Provide the (x, y) coordinate of the cell's center where the given text is located.  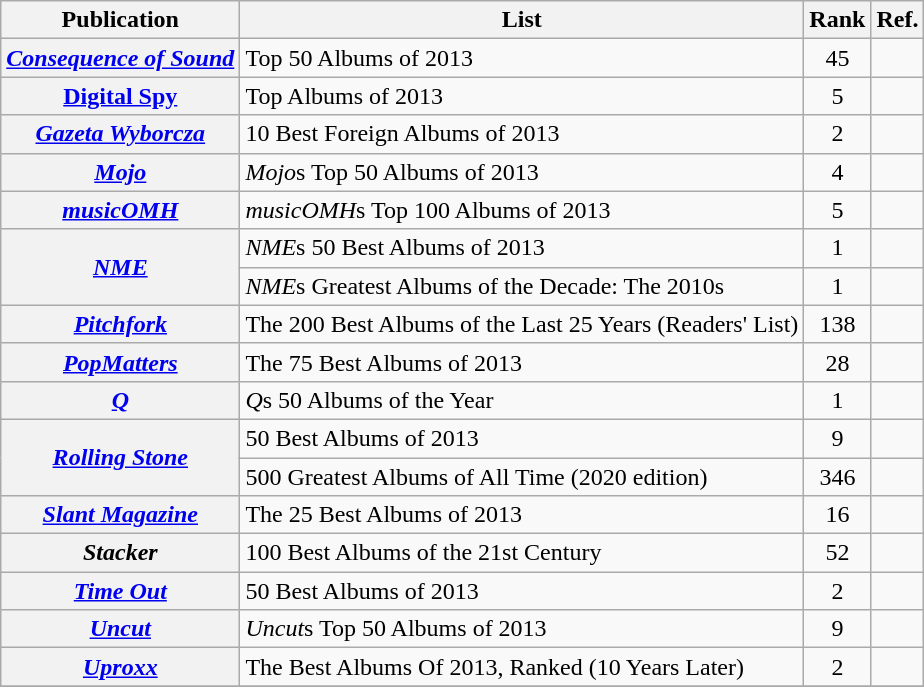
The Best Albums Of 2013, Ranked (10 Years Later) (522, 667)
PopMatters (120, 362)
Rank (838, 20)
Uncut (120, 629)
musicOMHs Top 100 Albums of 2013 (522, 210)
Uproxx (120, 667)
musicOMH (120, 210)
10 Best Foreign Albums of 2013 (522, 134)
Rolling Stone (120, 457)
The 75 Best Albums of 2013 (522, 362)
Mojo (120, 172)
16 (838, 515)
The 200 Best Albums of the Last 25 Years (Readers' List) (522, 324)
NMEs Greatest Albums of the Decade: The 2010s (522, 286)
52 (838, 553)
NMEs 50 Best Albums of 2013 (522, 248)
500 Greatest Albums of All Time (2020 edition) (522, 477)
Q (120, 400)
Publication (120, 20)
Top 50 Albums of 2013 (522, 58)
Slant Magazine (120, 515)
The 25 Best Albums of 2013 (522, 515)
NME (120, 267)
45 (838, 58)
138 (838, 324)
Time Out (120, 591)
28 (838, 362)
Digital Spy (120, 96)
Gazeta Wyborcza (120, 134)
Consequence of Sound (120, 58)
Uncuts Top 50 Albums of 2013 (522, 629)
346 (838, 477)
List (522, 20)
Stacker (120, 553)
Qs 50 Albums of the Year (522, 400)
4 (838, 172)
Pitchfork (120, 324)
Top Albums of 2013 (522, 96)
100 Best Albums of the 21st Century (522, 553)
Ref. (898, 20)
Mojos Top 50 Albums of 2013 (522, 172)
